Return [X, Y] of the center of cell containing provided text 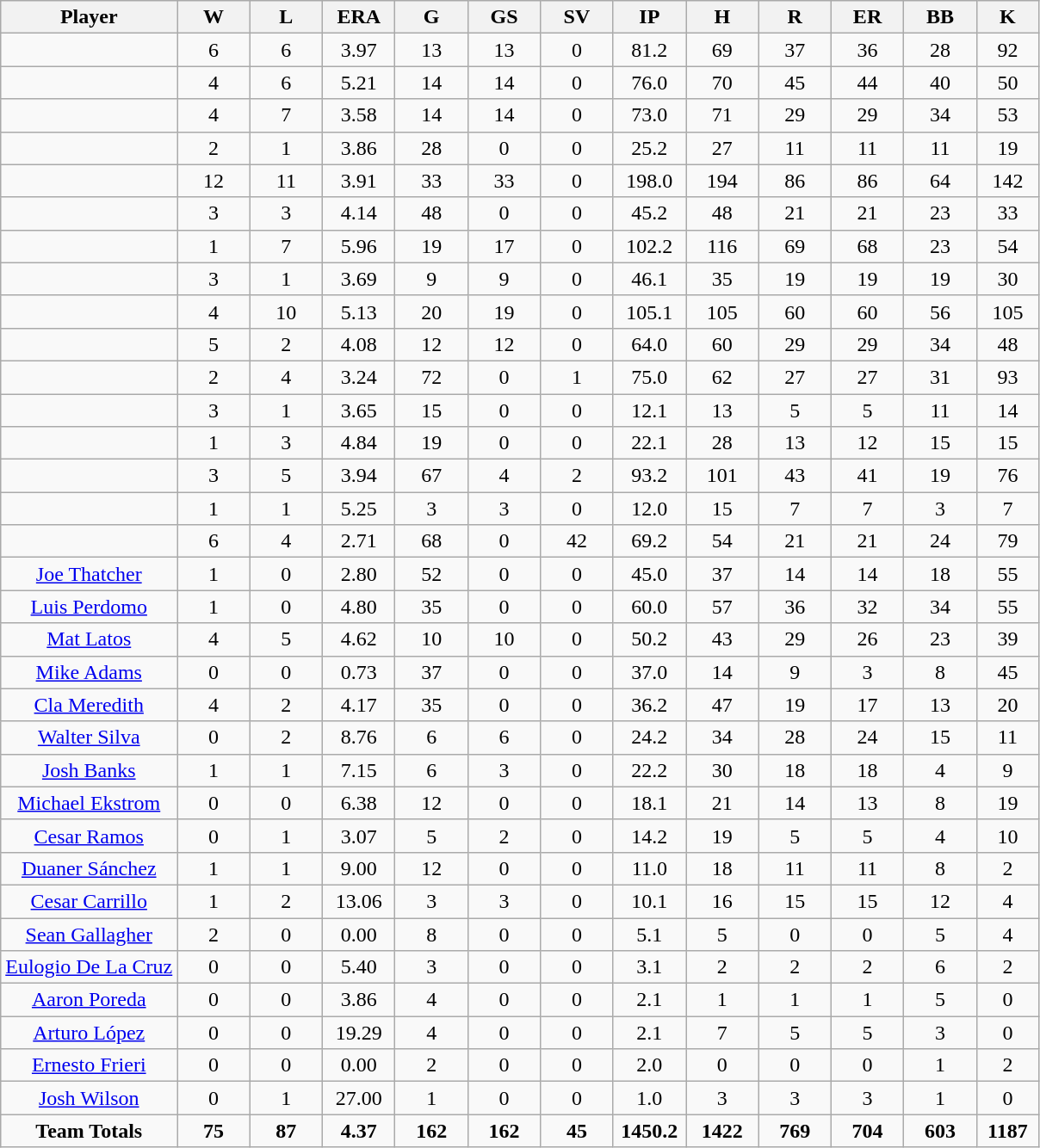
9.00 [359, 868]
2.80 [359, 574]
Ernesto Frieri [90, 1065]
70 [722, 83]
4.14 [359, 213]
5.96 [359, 246]
4.37 [359, 1131]
2.0 [649, 1065]
603 [940, 1131]
Team Totals [90, 1131]
79 [1007, 541]
4.08 [359, 344]
75 [214, 1131]
1450.2 [649, 1131]
31 [940, 377]
105.1 [649, 312]
14.2 [649, 836]
3.58 [359, 115]
Joe Thatcher [90, 574]
18.1 [649, 803]
41 [867, 476]
93 [1007, 377]
L [286, 17]
8.76 [359, 738]
7.15 [359, 770]
Arturo López [90, 1033]
92 [1007, 50]
81.2 [649, 50]
6.38 [359, 803]
10.1 [649, 901]
16 [722, 901]
769 [795, 1131]
GS [504, 17]
64.0 [649, 344]
32 [867, 607]
3.07 [359, 836]
R [795, 17]
26 [867, 639]
IP [649, 17]
5.40 [359, 967]
93.2 [649, 476]
5.21 [359, 83]
SV [577, 17]
75.0 [649, 377]
1187 [1007, 1131]
H [722, 17]
Walter Silva [90, 738]
194 [722, 181]
5.1 [649, 934]
3.97 [359, 50]
60.0 [649, 607]
64 [940, 181]
Duaner Sánchez [90, 868]
53 [1007, 115]
3.1 [649, 967]
19.29 [359, 1033]
Josh Banks [90, 770]
704 [867, 1131]
13.06 [359, 901]
116 [722, 246]
4.17 [359, 705]
45.0 [649, 574]
57 [722, 607]
4.62 [359, 639]
12.1 [649, 410]
50 [1007, 83]
Mat Latos [90, 639]
ER [867, 17]
ERA [359, 17]
22.1 [649, 443]
5.25 [359, 509]
4.84 [359, 443]
1422 [722, 1131]
50.2 [649, 639]
Josh Wilson [90, 1098]
36.2 [649, 705]
Cesar Carrillo [90, 901]
Cesar Ramos [90, 836]
71 [722, 115]
5.13 [359, 312]
12.0 [649, 509]
Player [90, 17]
24.2 [649, 738]
52 [431, 574]
27.00 [359, 1098]
69.2 [649, 541]
3.69 [359, 279]
3.94 [359, 476]
45.2 [649, 213]
102.2 [649, 246]
Sean Gallagher [90, 934]
2.71 [359, 541]
25.2 [649, 148]
40 [940, 83]
44 [867, 83]
Eulogio De La Cruz [90, 967]
76 [1007, 476]
Aaron Poreda [90, 1000]
39 [1007, 639]
56 [940, 312]
42 [577, 541]
Michael Ekstrom [90, 803]
3.24 [359, 377]
11.0 [649, 868]
3.91 [359, 181]
0.73 [359, 672]
K [1007, 17]
62 [722, 377]
76.0 [649, 83]
72 [431, 377]
37.0 [649, 672]
101 [722, 476]
22.2 [649, 770]
Luis Perdomo [90, 607]
87 [286, 1131]
Mike Adams [90, 672]
Cla Meredith [90, 705]
142 [1007, 181]
47 [722, 705]
G [431, 17]
W [214, 17]
1.0 [649, 1098]
4.80 [359, 607]
73.0 [649, 115]
198.0 [649, 181]
46.1 [649, 279]
67 [431, 476]
BB [940, 17]
3.65 [359, 410]
